Pinpoint the cell where the given text exists, returning its (x, y) midpoint coordinate. 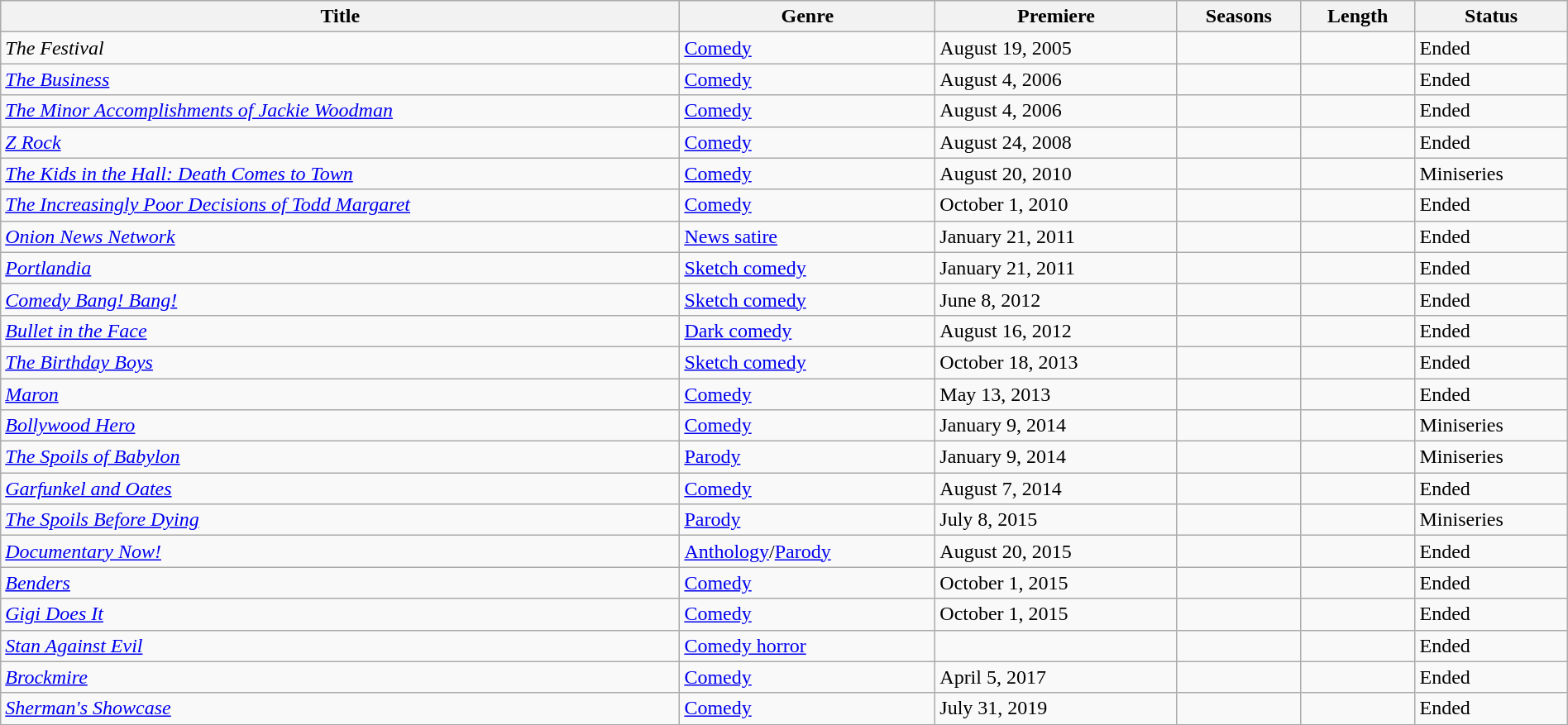
Seasons (1239, 17)
Length (1358, 17)
Anthology/Parody (807, 551)
Title (341, 17)
Comedy horror (807, 646)
Comedy Bang! Bang! (341, 299)
The Spoils Before Dying (341, 520)
Portlandia (341, 268)
August 16, 2012 (1056, 331)
Dark comedy (807, 331)
Bollywood Hero (341, 426)
Premiere (1056, 17)
The Birthday Boys (341, 362)
August 7, 2014 (1056, 489)
The Spoils of Babylon (341, 457)
April 5, 2017 (1056, 677)
Onion News Network (341, 236)
Documentary Now! (341, 551)
Genre (807, 17)
August 20, 2015 (1056, 551)
August 24, 2008 (1056, 142)
Sherman's Showcase (341, 708)
Garfunkel and Oates (341, 489)
The Business (341, 79)
Brockmire (341, 677)
Maron (341, 394)
August 20, 2010 (1056, 174)
News satire (807, 236)
August 19, 2005 (1056, 48)
July 31, 2019 (1056, 708)
The Increasingly Poor Decisions of Todd Margaret (341, 205)
Status (1491, 17)
May 13, 2013 (1056, 394)
June 8, 2012 (1056, 299)
Gigi Does It (341, 614)
The Minor Accomplishments of Jackie Woodman (341, 111)
Benders (341, 583)
Z Rock (341, 142)
October 18, 2013 (1056, 362)
October 1, 2010 (1056, 205)
Stan Against Evil (341, 646)
The Festival (341, 48)
The Kids in the Hall: Death Comes to Town (341, 174)
July 8, 2015 (1056, 520)
Bullet in the Face (341, 331)
